Determine the (x, y) coordinate at the center of the cell enclosing the given text.  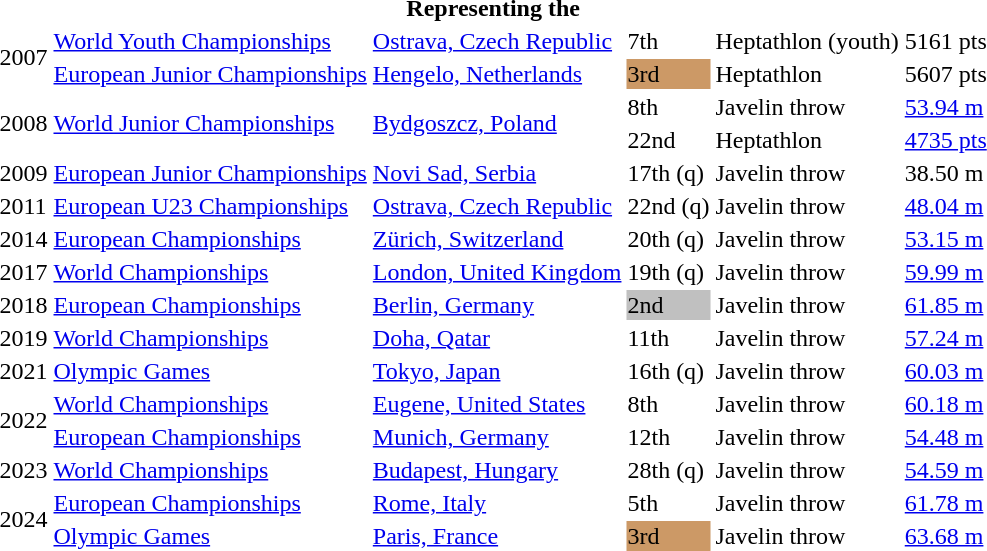
World Youth Championships (210, 41)
22nd (q) (668, 206)
Munich, Germany (497, 437)
17th (q) (668, 173)
11th (668, 338)
Berlin, Germany (497, 305)
Bydgoszcz, Poland (497, 124)
5th (668, 503)
Zürich, Switzerland (497, 239)
Paris, France (497, 536)
22nd (668, 140)
Hengelo, Netherlands (497, 74)
Eugene, United States (497, 404)
16th (q) (668, 371)
20th (q) (668, 239)
19th (q) (668, 272)
Tokyo, Japan (497, 371)
European U23 Championships (210, 206)
Doha, Qatar (497, 338)
12th (668, 437)
Novi Sad, Serbia (497, 173)
28th (q) (668, 470)
Rome, Italy (497, 503)
World Junior Championships (210, 124)
Heptathlon (youth) (807, 41)
London, United Kingdom (497, 272)
7th (668, 41)
2nd (668, 305)
Budapest, Hungary (497, 470)
